Return the (X, Y) coordinate for the center point of the cell that contains the specified text.  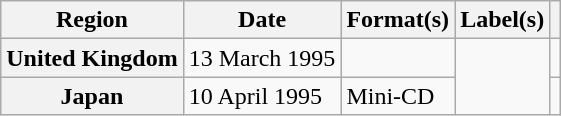
Region (92, 20)
Japan (92, 96)
13 March 1995 (262, 58)
10 April 1995 (262, 96)
United Kingdom (92, 58)
Format(s) (398, 20)
Label(s) (502, 20)
Date (262, 20)
Mini-CD (398, 96)
